Output the (x, y) coordinate of the center of the cell containing the given text.  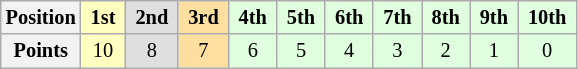
7 (203, 51)
10th (547, 17)
6 (253, 51)
9th (494, 17)
2 (446, 51)
6th (349, 17)
4th (253, 17)
3rd (203, 17)
8th (446, 17)
1 (494, 51)
5 (301, 51)
Position (41, 17)
10 (104, 51)
Points (41, 51)
0 (547, 51)
4 (349, 51)
1st (104, 17)
3 (397, 51)
2nd (152, 17)
5th (301, 17)
8 (152, 51)
7th (397, 17)
